Scan for the cell matching the given text and deliver its [X, Y] coordinate at center. 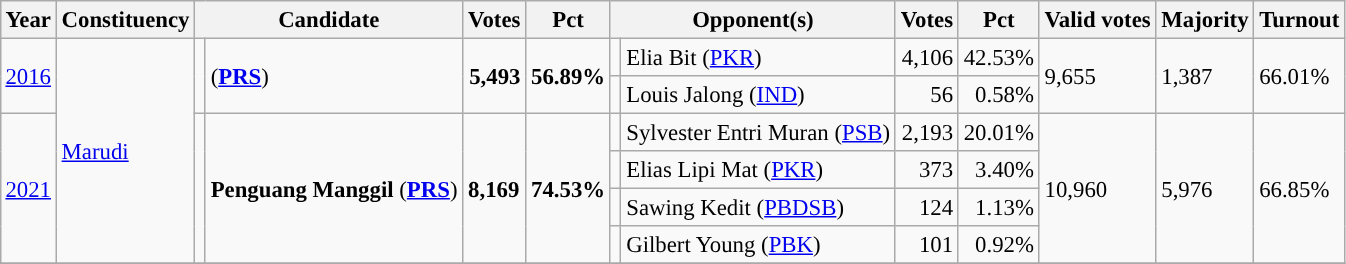
5,976 [1205, 189]
66.85% [1300, 189]
20.01% [998, 133]
Constituency [125, 20]
2,193 [926, 133]
2021 [28, 189]
Sylvester Entri Muran (PSB) [758, 133]
2016 [28, 76]
5,493 [494, 76]
Penguang Manggil (PRS) [334, 189]
8,169 [494, 189]
Majority [1205, 20]
42.53% [998, 57]
Elias Lipi Mat (PKR) [758, 170]
Louis Jalong (IND) [758, 95]
Candidate [329, 20]
66.01% [1300, 76]
Elia Bit (PKR) [758, 57]
Valid votes [1098, 20]
124 [926, 208]
(PRS) [334, 76]
56.89% [568, 76]
Turnout [1300, 20]
101 [926, 245]
Sawing Kedit (PBDSB) [758, 208]
10,960 [1098, 189]
3.40% [998, 170]
9,655 [1098, 76]
56 [926, 95]
1,387 [1205, 76]
1.13% [998, 208]
Marudi [125, 151]
74.53% [568, 189]
Opponent(s) [752, 20]
373 [926, 170]
0.58% [998, 95]
Gilbert Young (PBK) [758, 245]
4,106 [926, 57]
Year [28, 20]
0.92% [998, 245]
